Extract the [x, y] coordinate from the center of the cell holding the provided text.  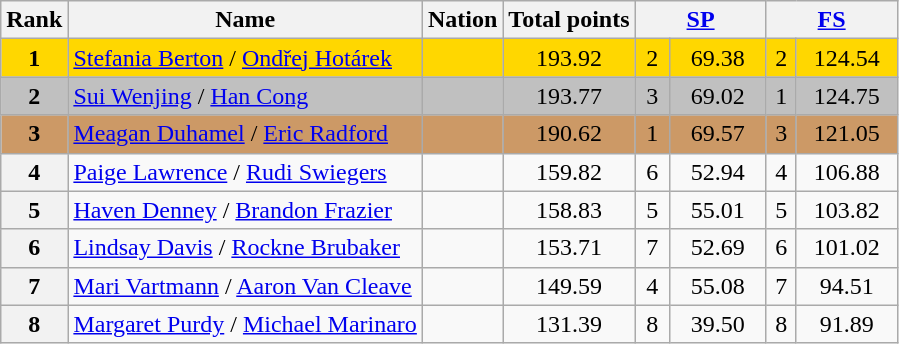
91.89 [846, 324]
39.50 [718, 324]
69.02 [718, 96]
Lindsay Davis / Rockne Brubaker [246, 248]
124.54 [846, 58]
131.39 [569, 324]
190.62 [569, 134]
193.92 [569, 58]
Haven Denney / Brandon Frazier [246, 210]
193.77 [569, 96]
55.08 [718, 286]
Stefania Berton / Ondřej Hotárek [246, 58]
159.82 [569, 172]
Nation [462, 20]
69.57 [718, 134]
Rank [34, 20]
69.38 [718, 58]
Meagan Duhamel / Eric Radford [246, 134]
153.71 [569, 248]
103.82 [846, 210]
FS [832, 20]
Sui Wenjing / Han Cong [246, 96]
149.59 [569, 286]
SP [700, 20]
52.69 [718, 248]
106.88 [846, 172]
52.94 [718, 172]
Mari Vartmann / Aaron Van Cleave [246, 286]
158.83 [569, 210]
55.01 [718, 210]
101.02 [846, 248]
Paige Lawrence / Rudi Swiegers [246, 172]
124.75 [846, 96]
94.51 [846, 286]
Total points [569, 20]
Name [246, 20]
Margaret Purdy / Michael Marinaro [246, 324]
121.05 [846, 134]
